Determine the (x, y) coordinate at the center of the cell enclosing the given text.  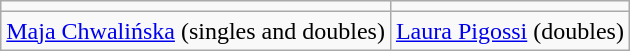
Maja Chwalińska (singles and doubles) (196, 31)
Laura Pigossi (doubles) (510, 31)
